Pinpoint the cell where the given text exists, returning its (X, Y) midpoint coordinate. 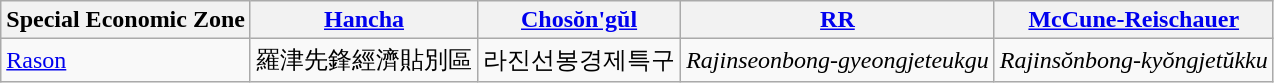
羅津先鋒經濟貼別區 (364, 60)
Rason (126, 60)
Hancha (364, 20)
라진선봉경제특구 (580, 60)
RR (838, 20)
McCune-Reischauer (1134, 20)
Chosŏn'gŭl (580, 20)
Rajinseonbong-gyeongjeteukgu (838, 60)
Rajinsŏnbong-kyŏngjetŭkku (1134, 60)
Special Economic Zone (126, 20)
